Extract the (X, Y) coordinate from the center of the cell holding the provided text.  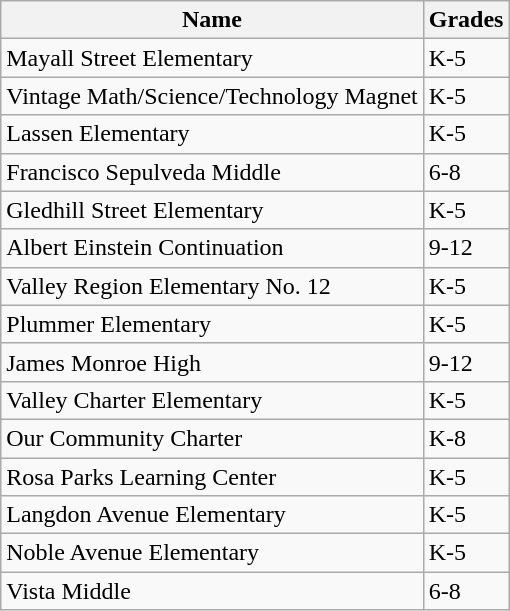
Francisco Sepulveda Middle (212, 172)
Grades (466, 20)
James Monroe High (212, 362)
Mayall Street Elementary (212, 58)
Name (212, 20)
Lassen Elementary (212, 134)
Our Community Charter (212, 438)
Valley Region Elementary No. 12 (212, 286)
K-8 (466, 438)
Noble Avenue Elementary (212, 553)
Albert Einstein Continuation (212, 248)
Vista Middle (212, 591)
Langdon Avenue Elementary (212, 515)
Rosa Parks Learning Center (212, 477)
Valley Charter Elementary (212, 400)
Vintage Math/Science/Technology Magnet (212, 96)
Gledhill Street Elementary (212, 210)
Plummer Elementary (212, 324)
